Scan for the cell matching the given text and deliver its [X, Y] coordinate at center. 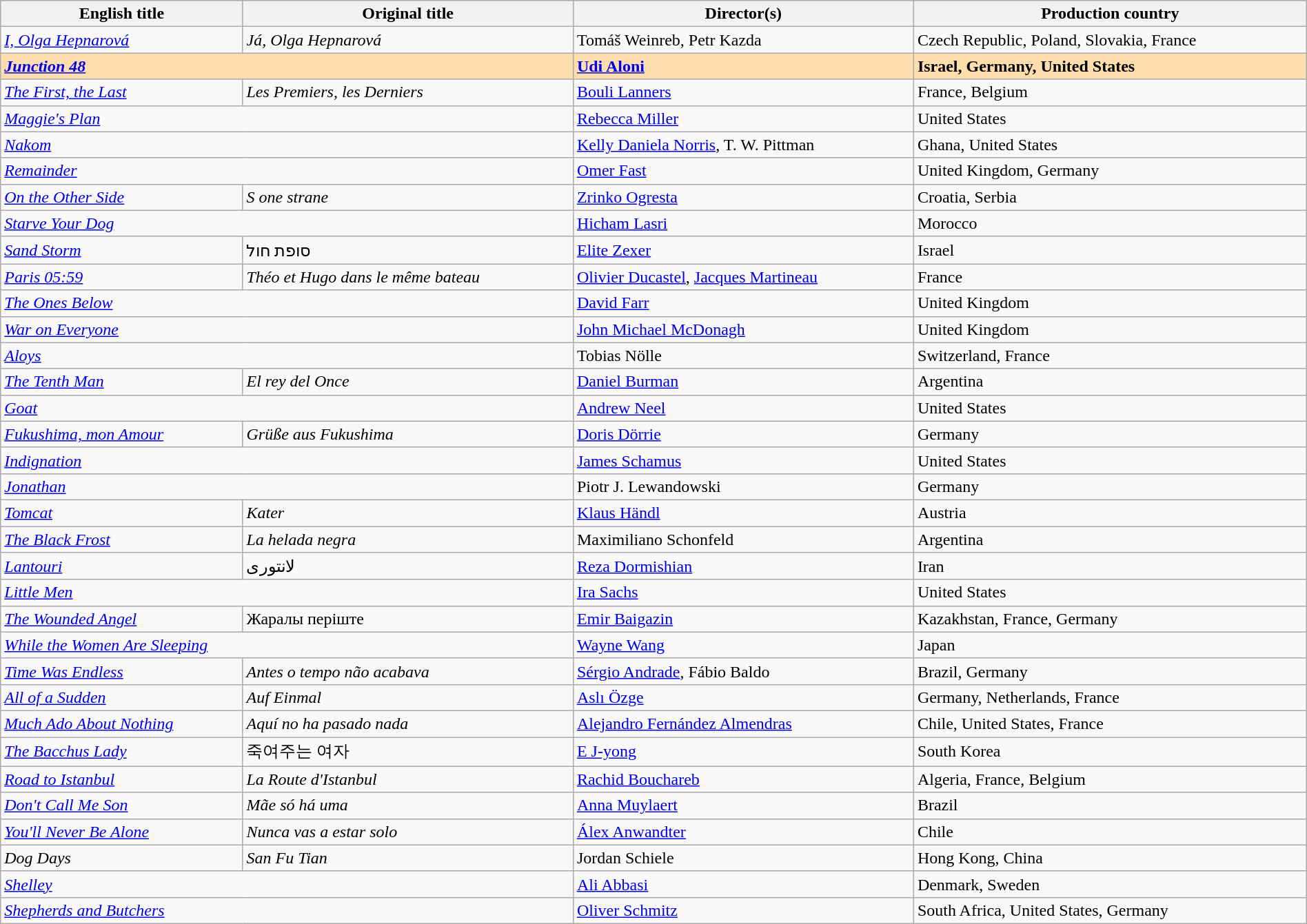
John Michael McDonagh [743, 329]
The Ones Below [287, 303]
Reza Dormishian [743, 566]
Indignation [287, 460]
Piotr J. Lewandowski [743, 486]
Dog Days [121, 858]
Andrew Neel [743, 408]
San Fu Tian [408, 858]
Switzerland, France [1110, 356]
Chile [1110, 832]
Lantouri [121, 566]
لانتوری [408, 566]
David Farr [743, 303]
United Kingdom, Germany [1110, 171]
Director(s) [743, 14]
Hicham Lasri [743, 223]
While the Women Are Sleeping [287, 645]
Doris Dörrie [743, 434]
The Bacchus Lady [121, 752]
Shepherds and Butchers [287, 910]
Starve Your Dog [287, 223]
Rachid Bouchareb [743, 779]
Japan [1110, 645]
Croatia, Serbia [1110, 197]
Mãe só há uma [408, 805]
Algeria, France, Belgium [1110, 779]
Much Ado About Nothing [121, 723]
Chile, United States, France [1110, 723]
The Wounded Angel [121, 619]
Klaus Händl [743, 513]
Little Men [287, 593]
War on Everyone [287, 329]
Maximiliano Schonfeld [743, 540]
Aquí no ha pasado nada [408, 723]
El rey del Once [408, 382]
France, Belgium [1110, 92]
Germany, Netherlands, France [1110, 697]
Remainder [287, 171]
Antes o tempo não acabava [408, 671]
Maggie's Plan [287, 119]
James Schamus [743, 460]
Жаралы періште [408, 619]
Tomáš Weinreb, Petr Kazda [743, 40]
Czech Republic, Poland, Slovakia, France [1110, 40]
Nakom [287, 145]
Rebecca Miller [743, 119]
S one strane [408, 197]
Auf Einmal [408, 697]
죽여주는 여자 [408, 752]
Shelley [287, 884]
Oliver Schmitz [743, 910]
Álex Anwandter [743, 832]
Já, Olga Hepnarová [408, 40]
Udi Aloni [743, 66]
Ira Sachs [743, 593]
Israel [1110, 250]
Sérgio Andrade, Fábio Baldo [743, 671]
Time Was Endless [121, 671]
Grüße aus Fukushima [408, 434]
The First, the Last [121, 92]
Jordan Schiele [743, 858]
Emir Baigazin [743, 619]
Brazil, Germany [1110, 671]
Israel, Germany, United States [1110, 66]
Production country [1110, 14]
Olivier Ducastel, Jacques Martineau [743, 277]
Junction 48 [287, 66]
Anna Muylaert [743, 805]
Omer Fast [743, 171]
Morocco [1110, 223]
Aloys [287, 356]
Daniel Burman [743, 382]
Bouli Lanners [743, 92]
Ghana, United States [1110, 145]
All of a Sudden [121, 697]
I, Olga Hepnarová [121, 40]
Paris 05:59 [121, 277]
South Korea [1110, 752]
Elite Zexer [743, 250]
Zrinko Ogresta [743, 197]
Brazil [1110, 805]
Alejandro Fernández Almendras [743, 723]
Kater [408, 513]
Road to Istanbul [121, 779]
Sand Storm [121, 250]
La helada negra [408, 540]
The Tenth Man [121, 382]
סופת חול [408, 250]
On the Other Side [121, 197]
The Black Frost [121, 540]
Ali Abbasi [743, 884]
Théo et Hugo dans le même bateau [408, 277]
Tomcat [121, 513]
Kelly Daniela Norris, T. W. Pittman [743, 145]
South Africa, United States, Germany [1110, 910]
Tobias Nölle [743, 356]
Nunca vas a estar solo [408, 832]
Denmark, Sweden [1110, 884]
Aslı Özge [743, 697]
Hong Kong, China [1110, 858]
English title [121, 14]
Goat [287, 408]
Jonathan [287, 486]
Kazakhstan, France, Germany [1110, 619]
Les Premiers, les Derniers [408, 92]
Wayne Wang [743, 645]
France [1110, 277]
La Route d'Istanbul [408, 779]
Iran [1110, 566]
Fukushima, mon Amour [121, 434]
You'll Never Be Alone [121, 832]
Don't Call Me Son [121, 805]
E J-yong [743, 752]
Original title [408, 14]
Austria [1110, 513]
